Scan for the cell matching the given text and deliver its (x, y) coordinate at center. 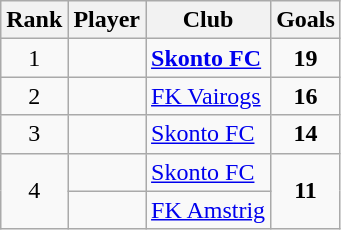
16 (306, 96)
Club (208, 20)
4 (34, 191)
FK Vairogs (208, 96)
19 (306, 58)
Goals (306, 20)
Rank (34, 20)
1 (34, 58)
FK Amstrig (208, 210)
14 (306, 134)
Player (107, 20)
3 (34, 134)
11 (306, 191)
2 (34, 96)
